Output the [X, Y] coordinate of the center of the cell containing the given text.  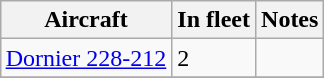
In fleet [214, 20]
Notes [290, 20]
Aircraft [86, 20]
Dornier 228-212 [86, 58]
2 [214, 58]
